Search for the cell housing the specified text and yield its (X, Y) center coordinate. 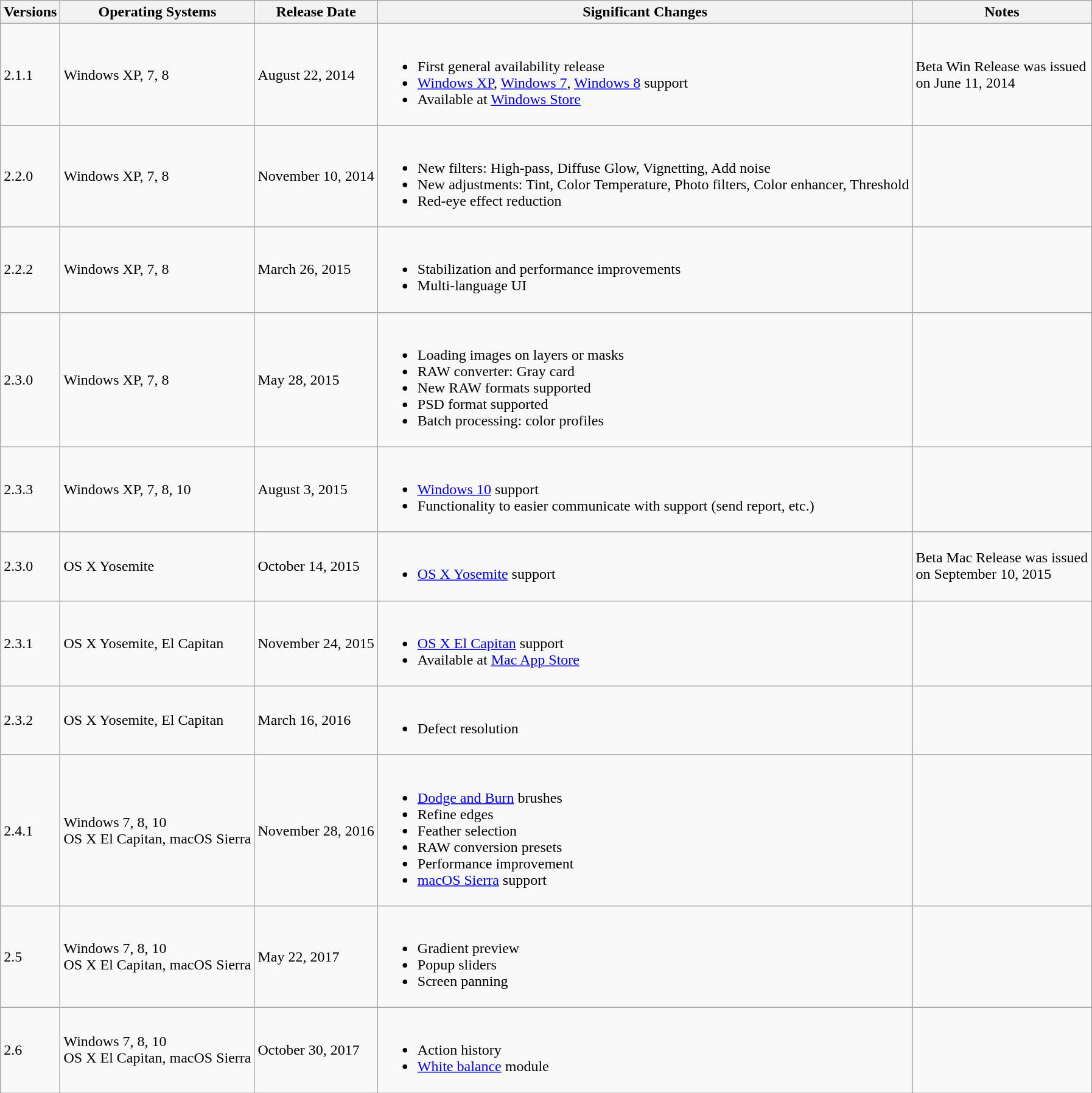
2.3.2 (30, 721)
Loading images on layers or masksRAW converter: Gray cardNew RAW formats supportedPSD format supportedBatch processing: color profiles (645, 380)
November 10, 2014 (316, 176)
2.2.0 (30, 176)
Action historyWhite balance module (645, 1050)
May 22, 2017 (316, 957)
Dodge and Burn brushesRefine edgesFeather selectionRAW conversion presetsPerformance improvementmacOS Sierra support (645, 830)
Significant Changes (645, 12)
Versions (30, 12)
OS X El Capitan supportAvailable at Mac App Store (645, 643)
March 26, 2015 (316, 270)
2.6 (30, 1050)
2.3.1 (30, 643)
Windows XP, 7, 8, 10 (157, 489)
March 16, 2016 (316, 721)
2.2.2 (30, 270)
Notes (1002, 12)
Gradient previewPopup slidersScreen panning (645, 957)
Operating Systems (157, 12)
October 30, 2017 (316, 1050)
2.4.1 (30, 830)
Beta Win Release was issuedon June 11, 2014 (1002, 74)
First general availability releaseWindows XP, Windows 7, Windows 8 supportAvailable at Windows Store (645, 74)
2.3.3 (30, 489)
Stabilization and performance improvementsMulti-language UI (645, 270)
August 22, 2014 (316, 74)
Release Date (316, 12)
October 14, 2015 (316, 566)
2.5 (30, 957)
Windows 10 supportFunctionality to easier communicate with support (send report, etc.) (645, 489)
May 28, 2015 (316, 380)
Beta Mac Release was issuedon September 10, 2015 (1002, 566)
2.1.1 (30, 74)
OS X Yosemite (157, 566)
August 3, 2015 (316, 489)
OS X Yosemite support (645, 566)
Defect resolution (645, 721)
November 24, 2015 (316, 643)
November 28, 2016 (316, 830)
